Scan for the cell matching the given text and deliver its (x, y) coordinate at center. 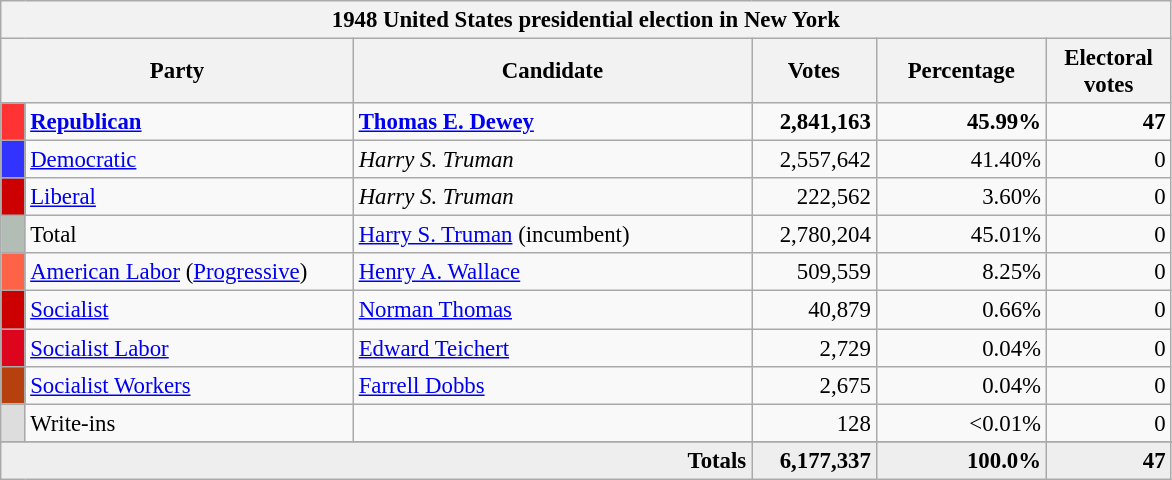
Edward Teichert (552, 348)
Socialist (189, 310)
Socialist Labor (189, 348)
American Labor (Progressive) (189, 273)
0.66% (961, 310)
2,675 (814, 385)
Votes (814, 72)
1948 United States presidential election in New York (586, 20)
41.40% (961, 160)
Republican (189, 122)
Total (189, 235)
509,559 (814, 273)
Party (178, 72)
Farrell Dobbs (552, 385)
2,780,204 (814, 235)
8.25% (961, 273)
45.99% (961, 122)
Electoral votes (1108, 72)
2,729 (814, 348)
3.60% (961, 197)
Democratic (189, 160)
Henry A. Wallace (552, 273)
<0.01% (961, 423)
2,557,642 (814, 160)
Thomas E. Dewey (552, 122)
Norman Thomas (552, 310)
Percentage (961, 72)
2,841,163 (814, 122)
6,177,337 (814, 460)
Socialist Workers (189, 385)
Liberal (189, 197)
100.0% (961, 460)
128 (814, 423)
222,562 (814, 197)
Totals (376, 460)
Write-ins (189, 423)
45.01% (961, 235)
Candidate (552, 72)
Harry S. Truman (incumbent) (552, 235)
40,879 (814, 310)
